Capture the cell that displays the provided text and extract its (x, y) central coordinate. 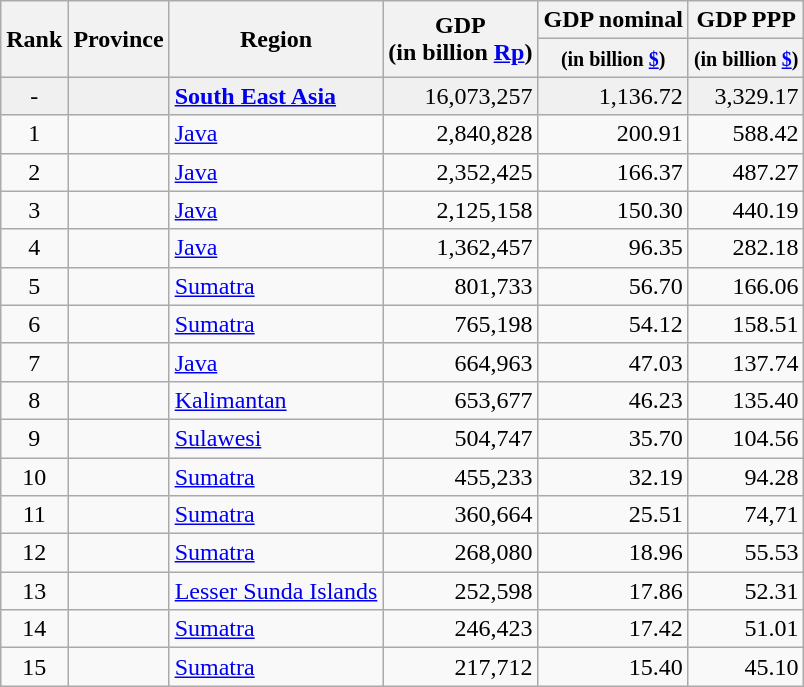
47.03 (613, 362)
487.27 (746, 172)
268,080 (460, 553)
16,073,257 (460, 96)
137.74 (746, 362)
18.96 (613, 553)
11 (34, 515)
Region (276, 39)
74,71 (746, 515)
32.19 (613, 477)
GDP nominal (613, 20)
12 (34, 553)
6 (34, 324)
588.42 (746, 134)
14 (34, 629)
17.42 (613, 629)
94.28 (746, 477)
2 (34, 172)
801,733 (460, 286)
9 (34, 438)
10 (34, 477)
455,233 (460, 477)
150.30 (613, 210)
166.37 (613, 172)
7 (34, 362)
Rank (34, 39)
GDP(in billion Rp) (460, 39)
664,963 (460, 362)
1 (34, 134)
135.40 (746, 400)
5 (34, 286)
504,747 (460, 438)
158.51 (746, 324)
440.19 (746, 210)
51.01 (746, 629)
15 (34, 667)
765,198 (460, 324)
GDP PPP (746, 20)
96.35 (613, 248)
13 (34, 591)
252,598 (460, 591)
46.23 (613, 400)
52.31 (746, 591)
1,362,457 (460, 248)
South East Asia (276, 96)
Province (118, 39)
200.91 (613, 134)
4 (34, 248)
3 (34, 210)
8 (34, 400)
17.86 (613, 591)
2,352,425 (460, 172)
2,125,158 (460, 210)
246,423 (460, 629)
Kalimantan (276, 400)
166.06 (746, 286)
Sulawesi (276, 438)
360,664 (460, 515)
Lesser Sunda Islands (276, 591)
54.12 (613, 324)
3,329.17 (746, 96)
1,136.72 (613, 96)
217,712 (460, 667)
- (34, 96)
282.18 (746, 248)
104.56 (746, 438)
15.40 (613, 667)
35.70 (613, 438)
2,840,828 (460, 134)
55.53 (746, 553)
45.10 (746, 667)
653,677 (460, 400)
25.51 (613, 515)
56.70 (613, 286)
